Capture the cell that displays the provided text and extract its (x, y) central coordinate. 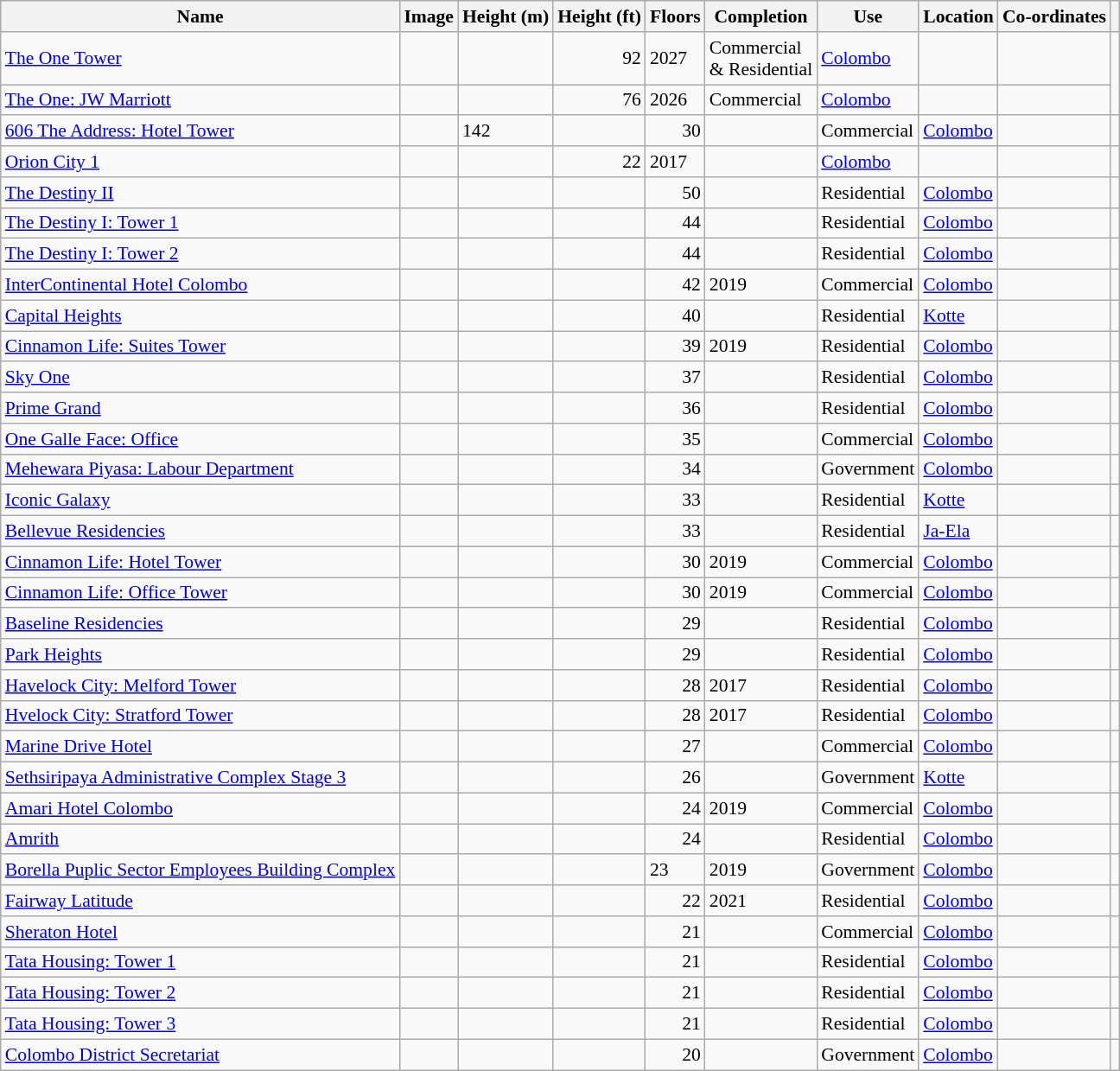
Name (200, 16)
Height (ft) (600, 16)
Park Heights (200, 654)
Bellevue Residencies (200, 532)
Sky One (200, 378)
Fairway Latitude (200, 901)
The Destiny II (200, 193)
34 (676, 469)
Completion (760, 16)
Sheraton Hotel (200, 932)
Prime Grand (200, 408)
InterContinental Hotel Colombo (200, 285)
The One Tower (200, 59)
Mehewara Piyasa: Labour Department (200, 469)
142 (506, 131)
Ja-Ela (958, 532)
Amari Hotel Colombo (200, 808)
37 (676, 378)
35 (676, 439)
27 (676, 747)
Marine Drive Hotel (200, 747)
Location (958, 16)
Capital Heights (200, 316)
The One: JW Marriott (200, 100)
23 (676, 870)
Amrith (200, 839)
39 (676, 347)
Cinnamon Life: Hotel Tower (200, 562)
20 (676, 1055)
Height (m) (506, 16)
The Destiny I: Tower 1 (200, 223)
Baseline Residencies (200, 624)
Tata Housing: Tower 1 (200, 962)
36 (676, 408)
Use (868, 16)
Image (429, 16)
Tata Housing: Tower 2 (200, 993)
Co-ordinates (1054, 16)
Floors (676, 16)
The Destiny I: Tower 2 (200, 254)
76 (600, 100)
Commercial & Residential (760, 59)
Borella Puplic Sector Employees Building Complex (200, 870)
Tata Housing: Tower 3 (200, 1024)
Iconic Galaxy (200, 500)
50 (676, 193)
40 (676, 316)
Cinnamon Life: Office Tower (200, 593)
42 (676, 285)
Cinnamon Life: Suites Tower (200, 347)
606 The Address: Hotel Tower (200, 131)
2026 (676, 100)
Havelock City: Melford Tower (200, 685)
Hvelock City: Stratford Tower (200, 716)
Orion City 1 (200, 162)
Colombo District Secretariat (200, 1055)
Sethsiripaya Administrative Complex Stage 3 (200, 778)
26 (676, 778)
2021 (760, 901)
One Galle Face: Office (200, 439)
2027 (676, 59)
92 (600, 59)
